Capture the cell that displays the provided text and extract its (X, Y) central coordinate. 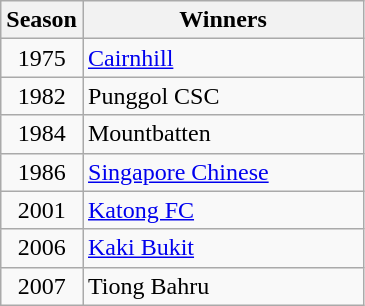
Punggol CSC (222, 96)
Winners (222, 20)
Kaki Bukit (222, 248)
Season (42, 20)
1986 (42, 172)
Mountbatten (222, 134)
Singapore Chinese (222, 172)
2001 (42, 210)
1975 (42, 58)
Cairnhill (222, 58)
2007 (42, 286)
1984 (42, 134)
2006 (42, 248)
Katong FC (222, 210)
Tiong Bahru (222, 286)
1982 (42, 96)
